From the cell containing the given text, extract its center point as [x, y] coordinate. 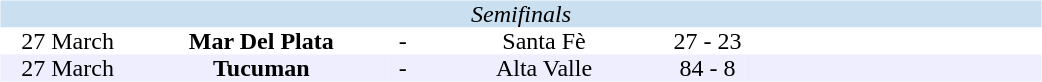
27 - 23 [707, 42]
Alta Valle [544, 68]
Santa Fè [544, 42]
Semifinals [520, 14]
Mar Del Plata [262, 42]
84 - 8 [707, 68]
Tucuman [262, 68]
